Extract the [X, Y] coordinate from the center of the cell holding the provided text.  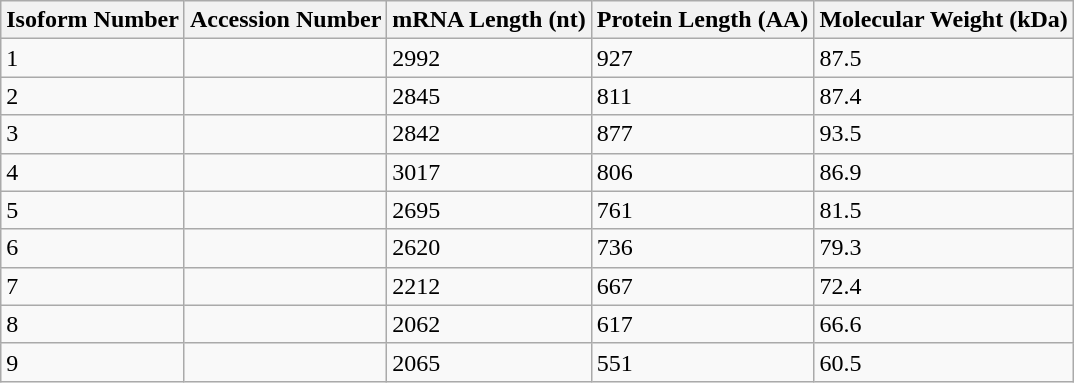
2992 [489, 58]
4 [93, 172]
79.3 [944, 248]
66.6 [944, 324]
927 [702, 58]
3 [93, 134]
6 [93, 248]
877 [702, 134]
Accession Number [285, 20]
2212 [489, 286]
2695 [489, 210]
3017 [489, 172]
87.4 [944, 96]
551 [702, 362]
8 [93, 324]
mRNA Length (nt) [489, 20]
2842 [489, 134]
5 [93, 210]
2062 [489, 324]
811 [702, 96]
667 [702, 286]
93.5 [944, 134]
736 [702, 248]
9 [93, 362]
7 [93, 286]
87.5 [944, 58]
2845 [489, 96]
2620 [489, 248]
806 [702, 172]
86.9 [944, 172]
2065 [489, 362]
Molecular Weight (kDa) [944, 20]
2 [93, 96]
617 [702, 324]
761 [702, 210]
Protein Length (AA) [702, 20]
72.4 [944, 286]
81.5 [944, 210]
60.5 [944, 362]
1 [93, 58]
Isoform Number [93, 20]
